Locate the cell with the specified text and output its [X, Y] center coordinate. 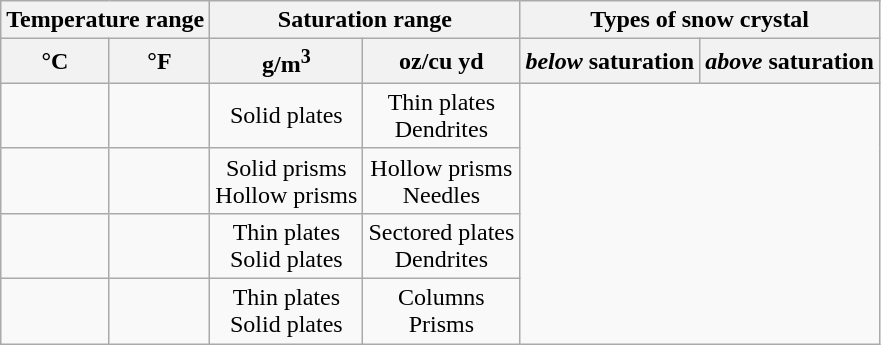
Solid plates [286, 116]
°F [160, 62]
Solid prismsHollow prisms [286, 180]
Types of snow crystal [700, 20]
oz/cu yd [442, 62]
Saturation range [365, 20]
°C [55, 62]
above saturation [790, 62]
ColumnsPrisms [442, 312]
Temperature range [106, 20]
Sectored platesDendrites [442, 246]
g/m3 [286, 62]
Thin platesDendrites [442, 116]
Hollow prismsNeedles [442, 180]
below saturation [610, 62]
